Pinpoint the cell where the given text exists, returning its (x, y) midpoint coordinate. 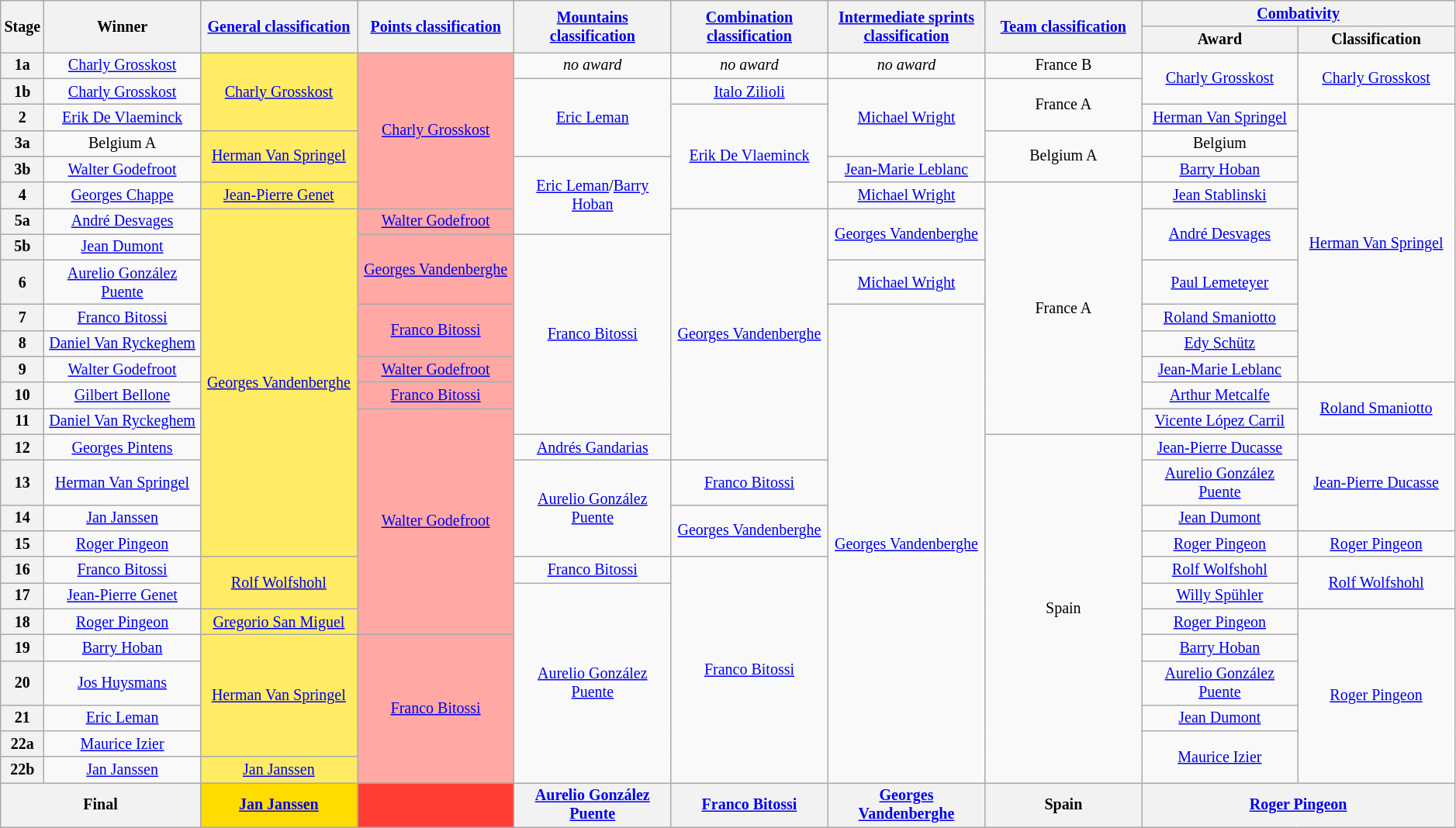
18 (22, 622)
13 (22, 482)
Willy Spühler (1219, 595)
Jean Stablinski (1219, 195)
7 (22, 318)
Combination classification (749, 26)
5b (22, 247)
11 (22, 422)
Combativity (1299, 14)
14 (22, 518)
Italo Zilioli (749, 91)
Gregorio San Miguel (278, 622)
1b (22, 91)
1a (22, 65)
10 (22, 395)
Vicente López Carril (1219, 422)
General classification (278, 26)
Points classification (435, 26)
Arthur Metcalfe (1219, 395)
Georges Pintens (123, 448)
Belgium (1219, 143)
6 (22, 282)
2 (22, 118)
Andrés Gandarias (593, 448)
Paul Lemeteyer (1219, 282)
5a (22, 222)
Award (1219, 40)
21 (22, 718)
Mountains classification (593, 26)
9 (22, 369)
Classification (1376, 40)
22a (22, 744)
Eric Leman/Barry Hoban (593, 195)
4 (22, 195)
3b (22, 169)
15 (22, 544)
France B (1063, 65)
8 (22, 344)
Edy Schütz (1219, 344)
Team classification (1063, 26)
Jos Huysmans (123, 682)
20 (22, 682)
Winner (123, 26)
12 (22, 448)
3a (22, 143)
Intermediate sprints classification (906, 26)
16 (22, 569)
Final (101, 805)
19 (22, 648)
17 (22, 595)
Georges Chappe (123, 195)
Stage (22, 26)
Gilbert Bellone (123, 395)
22b (22, 771)
